Extract the (x, y) coordinate from the center of the cell holding the provided text.  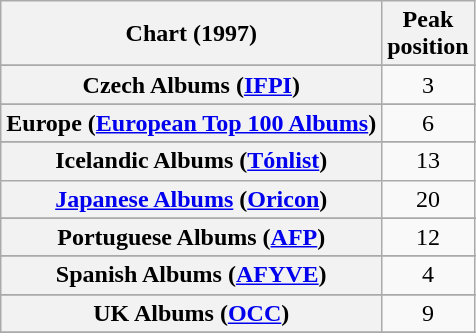
3 (428, 85)
9 (428, 313)
UK Albums (OCC) (192, 313)
Spanish Albums (AFYVE) (192, 275)
Icelandic Albums (Tónlist) (192, 161)
Europe (European Top 100 Albums) (192, 123)
Peakposition (428, 34)
Chart (1997) (192, 34)
6 (428, 123)
Czech Albums (IFPI) (192, 85)
12 (428, 237)
Japanese Albums (Oricon) (192, 199)
Portuguese Albums (AFP) (192, 237)
20 (428, 199)
4 (428, 275)
13 (428, 161)
